Determine the [X, Y] coordinate at the center of the cell enclosing the given text.  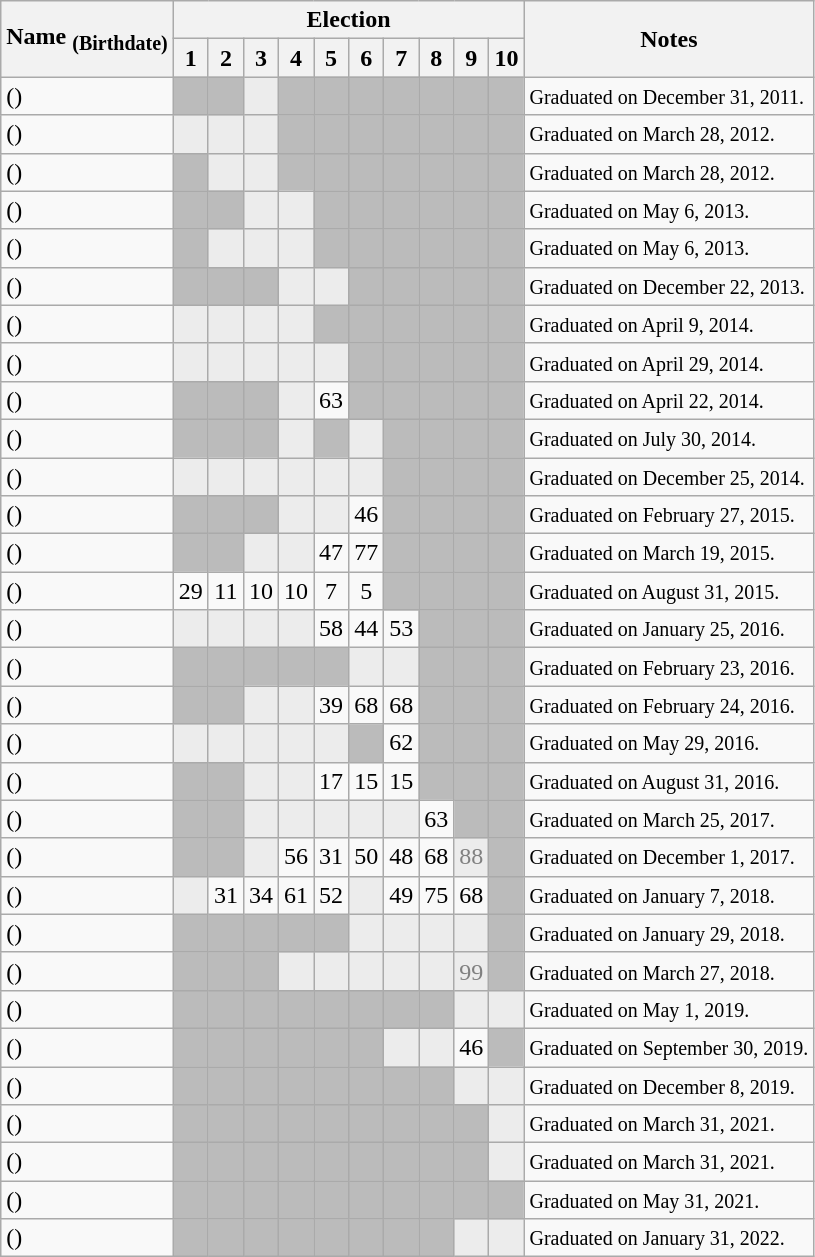
Graduated on September 30, 2019. [669, 1047]
Graduated on August 31, 2016. [669, 781]
Graduated on May 31, 2021. [669, 1200]
48 [402, 857]
Graduated on March 25, 2017. [669, 819]
6 [366, 58]
Notes [669, 39]
47 [332, 553]
3 [260, 58]
77 [366, 553]
34 [260, 895]
Name (Birthdate) [88, 39]
Graduated on March 27, 2018. [669, 971]
2 [226, 58]
Graduated on January 7, 2018. [669, 895]
Graduated on February 24, 2016. [669, 705]
Graduated on April 9, 2014. [669, 324]
Graduated on May 29, 2016. [669, 743]
56 [296, 857]
4 [296, 58]
Graduated on May 1, 2019. [669, 1009]
Graduated on December 25, 2014. [669, 477]
Graduated on December 1, 2017. [669, 857]
50 [366, 857]
53 [402, 629]
Graduated on March 19, 2015. [669, 553]
62 [402, 743]
1 [190, 58]
29 [190, 591]
39 [332, 705]
Graduated on January 31, 2022. [669, 1238]
Graduated on April 22, 2014. [669, 400]
Graduated on February 27, 2015. [669, 515]
Graduated on August 31, 2015. [669, 591]
88 [472, 857]
Graduated on July 30, 2014. [669, 438]
Election [348, 20]
9 [472, 58]
44 [366, 629]
49 [402, 895]
Graduated on December 8, 2019. [669, 1085]
99 [472, 971]
52 [332, 895]
Graduated on January 29, 2018. [669, 933]
Graduated on April 29, 2014. [669, 362]
75 [436, 895]
17 [332, 781]
11 [226, 591]
61 [296, 895]
Graduated on January 25, 2016. [669, 629]
Graduated on December 22, 2013. [669, 286]
8 [436, 58]
58 [332, 629]
Graduated on February 23, 2016. [669, 667]
Graduated on December 31, 2011. [669, 96]
